Extract the (X, Y) coordinate from the center of the cell holding the provided text.  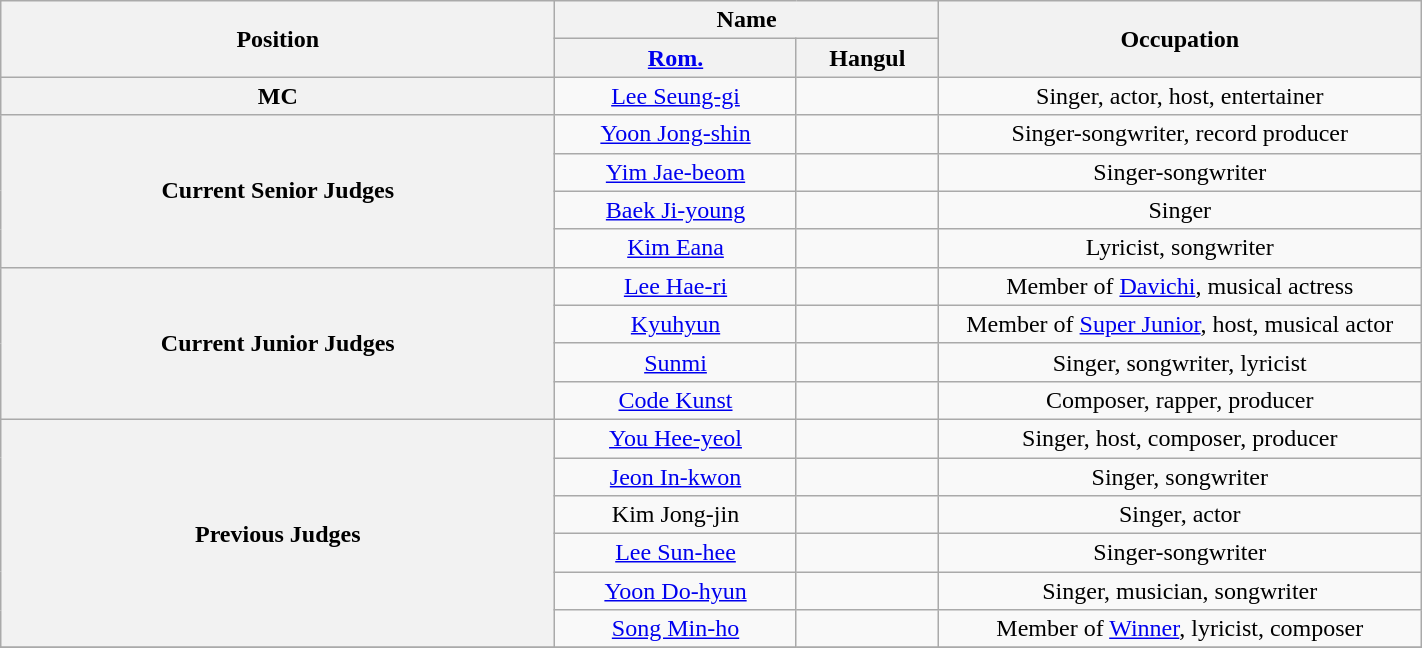
Yoon Do-hyun (676, 591)
Occupation (1180, 39)
Kim Eana (676, 248)
Singer, songwriter (1180, 477)
Jeon In-kwon (676, 477)
Singer-songwriter, record producer (1180, 134)
Current Senior Judges (278, 191)
Yim Jae-beom (676, 172)
Singer (1180, 210)
Lee Sun-hee (676, 553)
Baek Ji-young (676, 210)
Rom. (676, 58)
Singer, songwriter, lyricist (1180, 362)
You Hee-yeol (676, 438)
Singer, actor (1180, 515)
Singer, actor, host, entertainer (1180, 96)
Singer, host, composer, producer (1180, 438)
Kyuhyun (676, 324)
Hangul (867, 58)
Previous Judges (278, 533)
Member of Super Junior, host, musical actor (1180, 324)
Name (747, 20)
Sunmi (676, 362)
MC (278, 96)
Code Kunst (676, 400)
Composer, rapper, producer (1180, 400)
Member of Davichi, musical actress (1180, 286)
Position (278, 39)
Lee Hae-ri (676, 286)
Yoon Jong-shin (676, 134)
Lyricist, songwriter (1180, 248)
Member of Winner, lyricist, composer (1180, 629)
Kim Jong-jin (676, 515)
Singer, musician, songwriter (1180, 591)
Song Min-ho (676, 629)
Current Junior Judges (278, 343)
Lee Seung-gi (676, 96)
